For the text-containing cell, return its midpoint in (x, y) coordinate format. 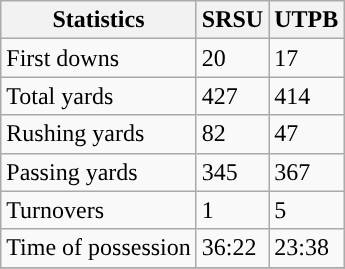
Passing yards (99, 172)
23:38 (306, 248)
414 (306, 96)
SRSU (232, 20)
1 (232, 210)
Time of possession (99, 248)
Statistics (99, 20)
5 (306, 210)
17 (306, 58)
47 (306, 134)
UTPB (306, 20)
Turnovers (99, 210)
First downs (99, 58)
345 (232, 172)
427 (232, 96)
Total yards (99, 96)
36:22 (232, 248)
20 (232, 58)
82 (232, 134)
367 (306, 172)
Rushing yards (99, 134)
